Detect which cell encompasses the target text, then output its [X, Y] center coordinate. 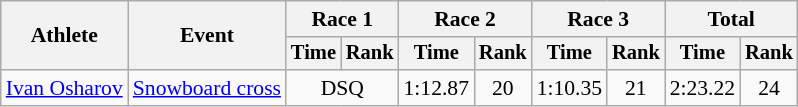
Total [732, 19]
1:12.87 [436, 88]
21 [636, 88]
20 [503, 88]
1:10.35 [570, 88]
24 [769, 88]
Ivan Osharov [64, 88]
Snowboard cross [207, 88]
DSQ [342, 88]
Race 1 [342, 19]
Athlete [64, 36]
Race 3 [598, 19]
2:23.22 [702, 88]
Event [207, 36]
Race 2 [466, 19]
